Locate the cell with the specified text and output its [X, Y] center coordinate. 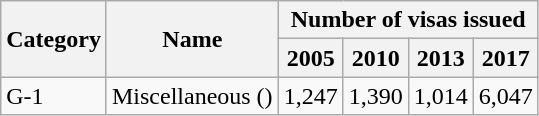
1,014 [440, 96]
Number of visas issued [408, 20]
1,390 [376, 96]
2017 [506, 58]
Name [192, 39]
Category [54, 39]
1,247 [310, 96]
2010 [376, 58]
2013 [440, 58]
Miscellaneous () [192, 96]
G-1 [54, 96]
2005 [310, 58]
6,047 [506, 96]
